Determine the [x, y] coordinate at the center of the cell enclosing the given text.  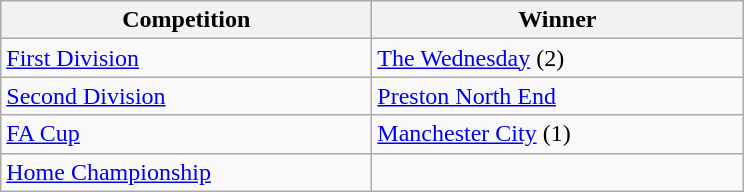
Home Championship [186, 172]
Manchester City (1) [558, 134]
Winner [558, 20]
Competition [186, 20]
FA Cup [186, 134]
The Wednesday (2) [558, 58]
Second Division [186, 96]
First Division [186, 58]
Preston North End [558, 96]
